For the text-containing cell, return its midpoint in (x, y) coordinate format. 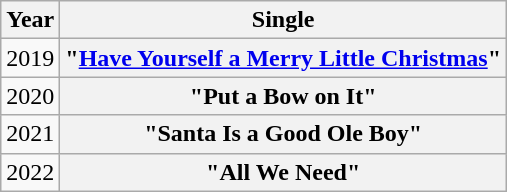
2019 (30, 58)
2022 (30, 172)
"Put a Bow on It" (284, 96)
Single (284, 20)
"Santa Is a Good Ole Boy" (284, 134)
"Have Yourself a Merry Little Christmas" (284, 58)
"All We Need" (284, 172)
Year (30, 20)
2020 (30, 96)
2021 (30, 134)
